Search for the cell housing the specified text and yield its [X, Y] center coordinate. 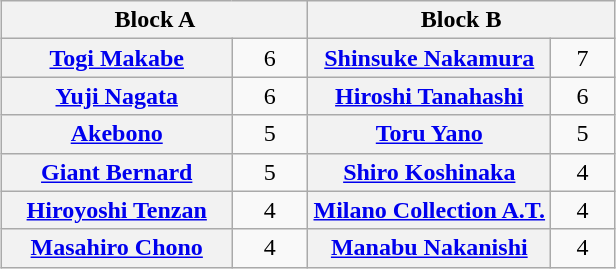
7 [583, 58]
Toru Yano [430, 134]
Shiro Koshinaka [430, 172]
Hiroyoshi Tenzan [117, 210]
Milano Collection A.T. [430, 210]
Yuji Nagata [117, 96]
Akebono [117, 134]
Togi Makabe [117, 58]
Giant Bernard [117, 172]
Hiroshi Tanahashi [430, 96]
Masahiro Chono [117, 248]
Manabu Nakanishi [430, 248]
Shinsuke Nakamura [430, 58]
Block A [155, 20]
Block B [461, 20]
